Capture the cell that displays the provided text and extract its (x, y) central coordinate. 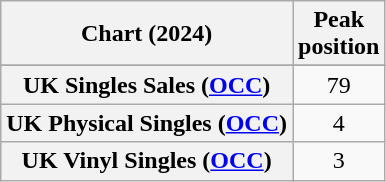
UK Physical Singles (OCC) (147, 123)
UK Singles Sales (OCC) (147, 85)
UK Vinyl Singles (OCC) (147, 161)
Peakposition (338, 34)
79 (338, 85)
4 (338, 123)
3 (338, 161)
Chart (2024) (147, 34)
